Identify which cell holds the provided text, then report its [X, Y] central coordinate. 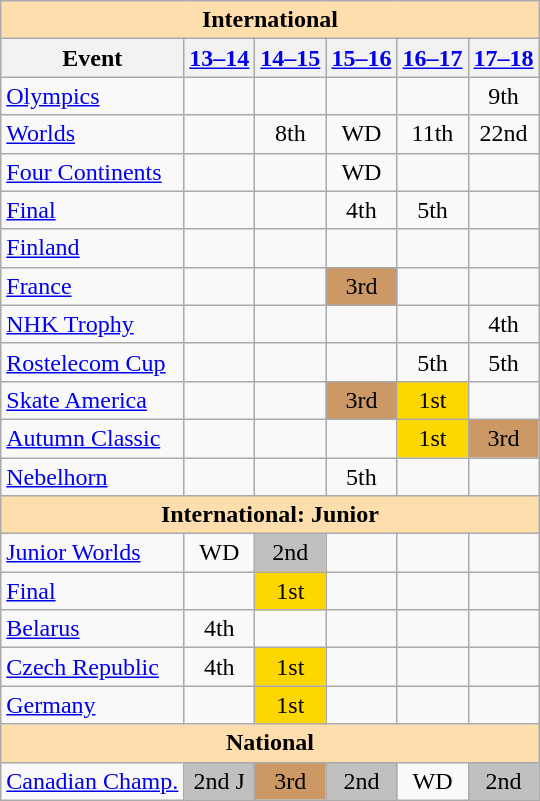
13–14 [220, 58]
Junior Worlds [92, 553]
Four Continents [92, 172]
NHK Trophy [92, 324]
15–16 [362, 58]
Worlds [92, 134]
17–18 [504, 58]
Olympics [92, 96]
8th [290, 134]
Finland [92, 248]
France [92, 286]
2nd J [220, 781]
Rostelecom Cup [92, 362]
International [270, 20]
Event [92, 58]
National [270, 743]
11th [432, 134]
Autumn Classic [92, 438]
Canadian Champ. [92, 781]
22nd [504, 134]
14–15 [290, 58]
Nebelhorn [92, 477]
Germany [92, 705]
16–17 [432, 58]
Czech Republic [92, 667]
9th [504, 96]
Skate America [92, 400]
Belarus [92, 629]
International: Junior [270, 515]
